Identify which cell holds the provided text, then report its (x, y) central coordinate. 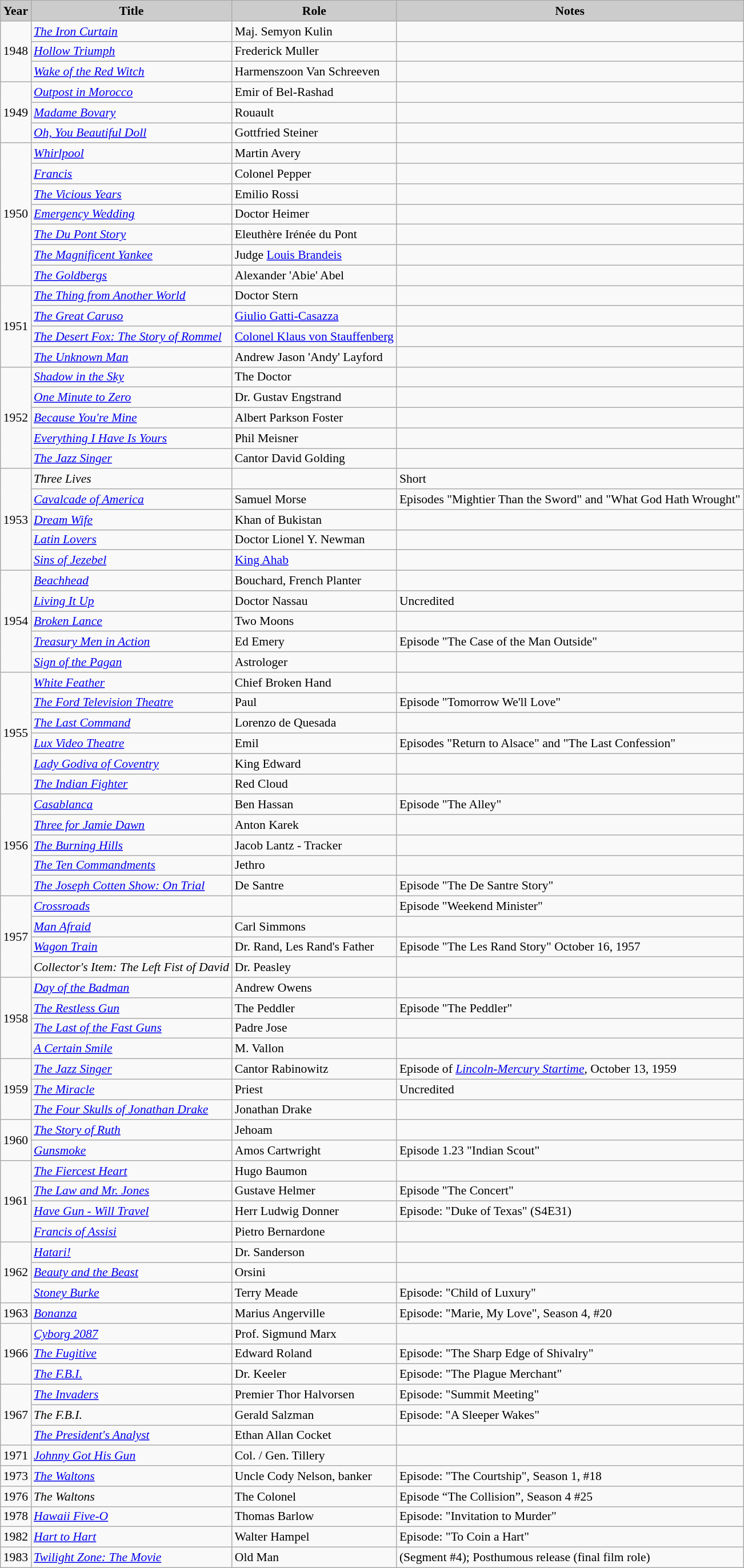
Alexander 'Abie' Abel (314, 275)
Stoney Burke (131, 1293)
Dr. Peasley (314, 968)
Episode: "Summit Meeting" (570, 1395)
Padre Jose (314, 1028)
Prof. Sigmund Marx (314, 1334)
Carl Simmons (314, 927)
Gustave Helmer (314, 1191)
Ethan Allan Cocket (314, 1435)
Samuel Morse (314, 499)
Episode: "Marie, My Love", Season 4, #20 (570, 1313)
The Unknown Man (131, 357)
1982 (16, 1537)
Ben Hassan (314, 805)
Role (314, 11)
Three Lives (131, 479)
Hollow Triumph (131, 51)
Sign of the Pagan (131, 662)
(Segment #4); Posthumous release (final film role) (570, 1558)
Doctor Nassau (314, 601)
Dr. Gustav Engstrand (314, 398)
Anton Karek (314, 825)
Episode "Tomorrow We'll Love" (570, 703)
The Last Command (131, 723)
Frederick Muller (314, 51)
1966 (16, 1354)
The Joseph Cotten Show: On Trial (131, 886)
King Edward (314, 764)
The Iron Curtain (131, 31)
1950 (16, 215)
Chief Broken Hand (314, 683)
The Desert Fox: The Story of Rommel (131, 336)
Two Moons (314, 621)
Notes (570, 11)
Phil Meisner (314, 438)
Astrologer (314, 662)
Col. / Gen. Tillery (314, 1456)
Emilio Rossi (314, 194)
King Ahab (314, 560)
Hatari! (131, 1252)
Martin Avery (314, 154)
White Feather (131, 683)
Cyborg 2087 (131, 1334)
Outpost in Morocco (131, 93)
The Du Pont Story (131, 235)
1954 (16, 621)
Bonanza (131, 1313)
Francis (131, 174)
Dream Wife (131, 520)
Amos Cartwright (314, 1150)
Latin Lovers (131, 540)
Jacob Lantz - Tracker (314, 845)
Hugo Baumon (314, 1171)
The Indian Fighter (131, 784)
1952 (16, 418)
Judge Louis Brandeis (314, 255)
1971 (16, 1456)
The Ford Television Theatre (131, 703)
Short (570, 479)
Harmenszoon Van Schreeven (314, 72)
1959 (16, 1090)
One Minute to Zero (131, 398)
Episode "The Peddler" (570, 1008)
Episode: "A Sleeper Wakes" (570, 1415)
1978 (16, 1517)
Andrew Jason 'Andy' Layford (314, 357)
Eleuthère Irénée du Pont (314, 235)
The Last of the Fast Guns (131, 1028)
Orsini (314, 1273)
1948 (16, 51)
Gerald Salzman (314, 1415)
Jehoam (314, 1130)
Uncle Cody Nelson, banker (314, 1476)
Red Cloud (314, 784)
Twilight Zone: The Movie (131, 1558)
Year (16, 11)
Living It Up (131, 601)
The Ten Commandments (131, 865)
Priest (314, 1089)
Wake of the Red Witch (131, 72)
Sins of Jezebel (131, 560)
1967 (16, 1415)
Episode "Weekend Minister" (570, 907)
Lorenzo de Quesada (314, 723)
The Fiercest Heart (131, 1171)
Madame Bovary (131, 113)
Colonel Klaus von Stauffenberg (314, 336)
The Colonel (314, 1497)
Herr Ludwig Donner (314, 1212)
Doctor Lionel Y. Newman (314, 540)
The President's Analyst (131, 1435)
Episode “The Collision”, Season 4 #25 (570, 1497)
Title (131, 11)
Emergency Wedding (131, 214)
Gunsmoke (131, 1150)
De Santre (314, 886)
Paul (314, 703)
Cavalcade of America (131, 499)
Jonathan Drake (314, 1110)
M. Vallon (314, 1049)
Albert Parkson Foster (314, 418)
Thomas Barlow (314, 1517)
1963 (16, 1313)
Broken Lance (131, 621)
Andrew Owens (314, 988)
Gottfried Steiner (314, 133)
The Miracle (131, 1089)
1949 (16, 113)
Collector's Item: The Left Fist of David (131, 968)
Doctor Heimer (314, 214)
Pietro Bernardone (314, 1232)
Bouchard, French Planter (314, 581)
Episode "The Les Rand Story" October 16, 1957 (570, 947)
Maj. Semyon Kulin (314, 31)
Lady Godiva of Coventry (131, 764)
The Invaders (131, 1395)
Colonel Pepper (314, 174)
The Magnificent Yankee (131, 255)
Oh, You Beautiful Doll (131, 133)
Dr. Sanderson (314, 1252)
Man Afraid (131, 927)
Episode: "Child of Luxury" (570, 1293)
Episode "The Concert" (570, 1191)
Emir of Bel-Rashad (314, 93)
Hart to Hart (131, 1537)
Whirlpool (131, 154)
Day of the Badman (131, 988)
Jethro (314, 865)
Shadow in the Sky (131, 377)
Giulio Gatti-Casazza (314, 316)
Three for Jamie Dawn (131, 825)
The Doctor (314, 377)
1973 (16, 1476)
Because You're Mine (131, 418)
Episode: "The Plague Merchant" (570, 1374)
1956 (16, 845)
Doctor Stern (314, 296)
Hawaii Five-O (131, 1517)
1958 (16, 1018)
Episode: "The Sharp Edge of Shivalry" (570, 1354)
Episode "The Alley" (570, 805)
Beauty and the Beast (131, 1273)
Episode: "To Coin a Hart" (570, 1537)
Episode: "Invitation to Murder" (570, 1517)
The Story of Ruth (131, 1130)
Episode 1.23 "Indian Scout" (570, 1150)
1951 (16, 326)
Dr. Keeler (314, 1374)
Khan of Bukistan (314, 520)
The Fugitive (131, 1354)
Crossroads (131, 907)
The Restless Gun (131, 1008)
The Goldbergs (131, 275)
The Burning Hills (131, 845)
1960 (16, 1140)
1957 (16, 937)
Cantor David Golding (314, 459)
Rouault (314, 113)
Treasury Men in Action (131, 642)
Cantor Rabinowitz (314, 1069)
A Certain Smile (131, 1049)
Dr. Rand, Les Rand's Father (314, 947)
Marius Angerville (314, 1313)
Terry Meade (314, 1293)
Lux Video Theatre (131, 744)
1983 (16, 1558)
Everything I Have Is Yours (131, 438)
Premier Thor Halvorsen (314, 1395)
1953 (16, 520)
Episodes "Return to Alsace" and "The Last Confession" (570, 744)
The Great Caruso (131, 316)
Johnny Got His Gun (131, 1456)
The Peddler (314, 1008)
Have Gun - Will Travel (131, 1212)
1962 (16, 1273)
Episode "The Case of the Man Outside" (570, 642)
Episodes "Mightier Than the Sword" and "What God Hath Wrought" (570, 499)
1955 (16, 733)
The Four Skulls of Jonathan Drake (131, 1110)
Emil (314, 744)
Episode: "The Courtship", Season 1, #18 (570, 1476)
Ed Emery (314, 642)
1961 (16, 1201)
1976 (16, 1497)
Episode "The De Santre Story" (570, 886)
Edward Roland (314, 1354)
The Thing from Another World (131, 296)
The Vicious Years (131, 194)
Casablanca (131, 805)
Episode: "Duke of Texas" (S4E31) (570, 1212)
The Law and Mr. Jones (131, 1191)
Wagon Train (131, 947)
Francis of Assisi (131, 1232)
Old Man (314, 1558)
Episode of Lincoln-Mercury Startime, October 13, 1959 (570, 1069)
Walter Hampel (314, 1537)
Beachhead (131, 581)
